Return the (x, y) coordinate for the center point of the cell that contains the specified text.  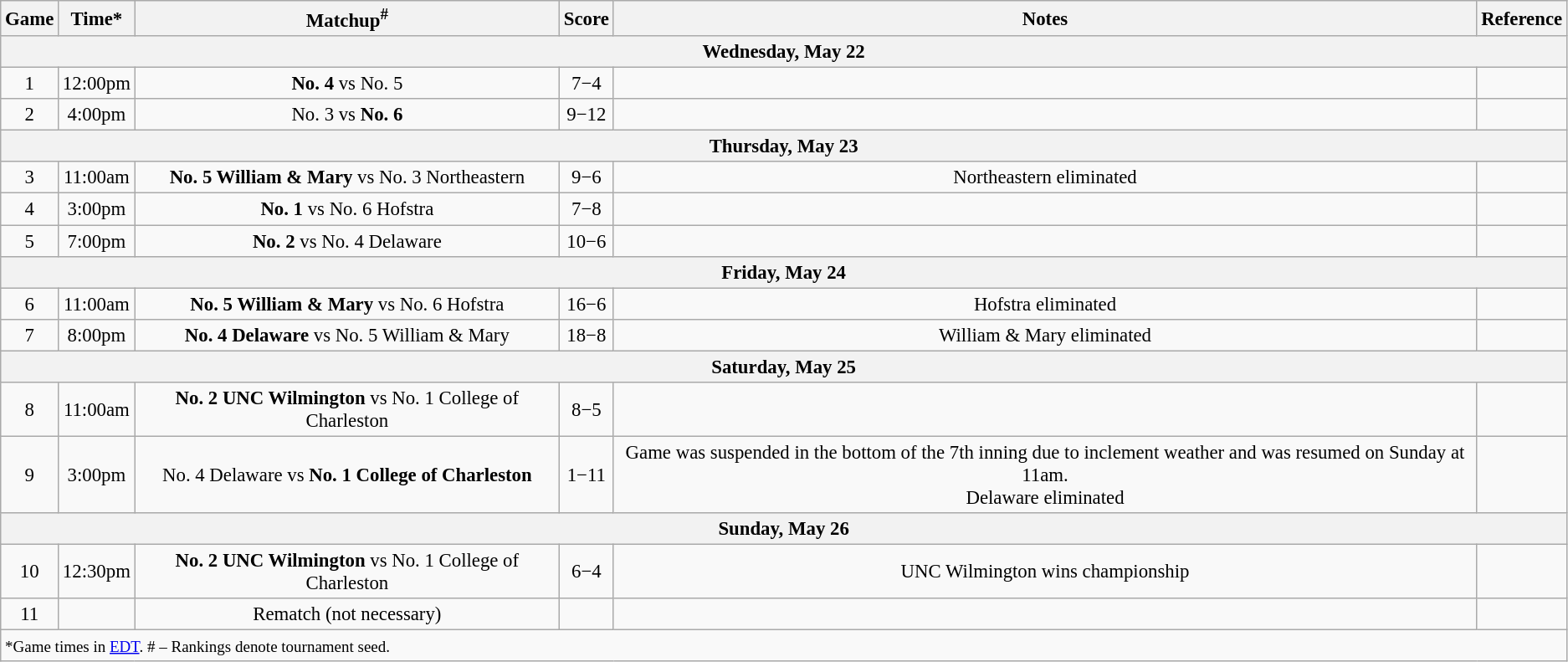
Matchup# (346, 18)
2 (30, 115)
Northeastern eliminated (1045, 178)
7−4 (587, 84)
Sunday, May 26 (784, 529)
12:30pm (97, 571)
Game (30, 18)
Friday, May 24 (784, 272)
No. 3 vs No. 6 (346, 115)
11 (30, 614)
10 (30, 571)
Wednesday, May 22 (784, 52)
Thursday, May 23 (784, 146)
6 (30, 304)
1 (30, 84)
12:00pm (97, 84)
No. 4 Delaware vs No. 1 College of Charleston (346, 475)
No. 2 vs No. 4 Delaware (346, 241)
8 (30, 410)
1−11 (587, 475)
Hofstra eliminated (1045, 304)
No. 4 Delaware vs No. 5 William & Mary (346, 335)
7 (30, 335)
9−12 (587, 115)
5 (30, 241)
7−8 (587, 209)
No. 1 vs No. 6 Hofstra (346, 209)
3 (30, 178)
UNC Wilmington wins championship (1045, 571)
Reference (1522, 18)
Time* (97, 18)
Notes (1045, 18)
18−8 (587, 335)
4 (30, 209)
6−4 (587, 571)
Saturday, May 25 (784, 367)
No. 4 vs No. 5 (346, 84)
No. 5 William & Mary vs No. 3 Northeastern (346, 178)
10−6 (587, 241)
8:00pm (97, 335)
Score (587, 18)
9 (30, 475)
16−6 (587, 304)
*Game times in EDT. # – Rankings denote tournament seed. (784, 646)
8−5 (587, 410)
William & Mary eliminated (1045, 335)
Rematch (not necessary) (346, 614)
7:00pm (97, 241)
No. 5 William & Mary vs No. 6 Hofstra (346, 304)
Game was suspended in the bottom of the 7th inning due to inclement weather and was resumed on Sunday at 11am.Delaware eliminated (1045, 475)
4:00pm (97, 115)
9−6 (587, 178)
